Determine the (X, Y) coordinate at the center of the cell enclosing the given text.  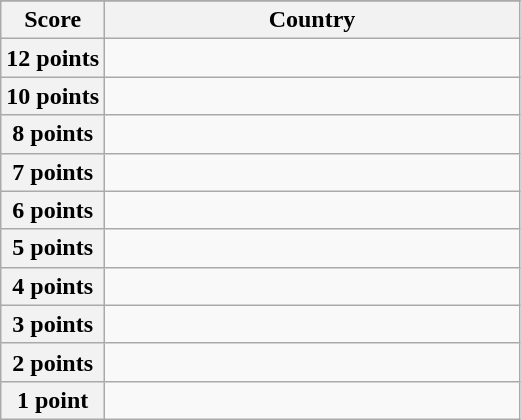
4 points (53, 286)
Country (312, 20)
Score (53, 20)
5 points (53, 248)
1 point (53, 400)
7 points (53, 172)
8 points (53, 134)
2 points (53, 362)
3 points (53, 324)
10 points (53, 96)
6 points (53, 210)
12 points (53, 58)
